Output the [x, y] coordinate of the center of the cell containing the given text.  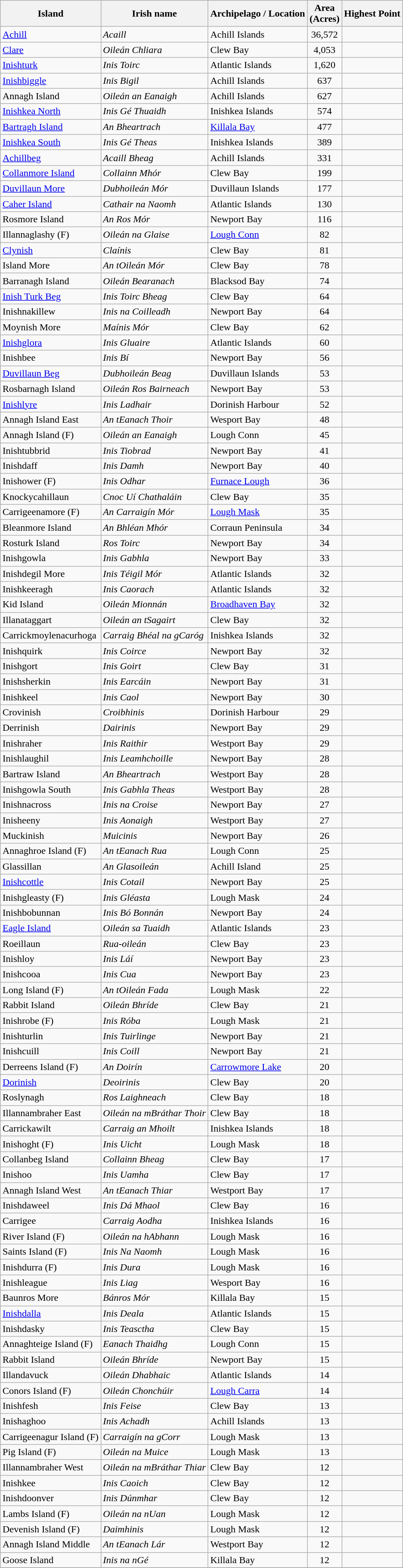
An Carraigín Mór [155, 512]
Devenish Island (F) [51, 1529]
An Doirín [155, 1067]
Ros Laighneach [155, 1098]
Inis Róba [155, 1021]
Inis Bí [155, 358]
Glassillan [51, 866]
81 [325, 250]
Dubhoileán Mór [155, 188]
60 [325, 343]
Carrigeenagur Island (F) [51, 1437]
Inis Gé Thuaidh [155, 111]
Lough Carra [257, 1390]
Inis Tuirlinge [155, 1036]
30 [325, 697]
62 [325, 327]
Inishkeeragh [51, 589]
Inishdegil More [51, 574]
199 [325, 173]
Inis Damh [155, 466]
Inis Dá Mhaol [155, 1206]
Carraig Bhéal na gCaróg [155, 635]
Inis Teasctha [155, 1329]
Cathair na Naomh [155, 204]
Inis Earcáin [155, 681]
Inis na Croise [155, 805]
Inishcottle [51, 882]
Oileán an tSagairt [155, 620]
Inishgowla [51, 558]
An Glasoileán [155, 866]
Derreens Island (F) [51, 1067]
Goose Island [51, 1560]
Inishdoonver [51, 1498]
Eanach Thaidhg [155, 1344]
Carraigín na gCorr [155, 1437]
389 [325, 142]
Blacksod Bay [257, 281]
Rosbarnagh Island [51, 389]
Roslynagh [51, 1098]
Roeillaun [51, 944]
52 [325, 404]
Caher Island [51, 204]
45 [325, 435]
Inis Toirc [155, 65]
Collanbeg Island [51, 1159]
Achillbeg [51, 157]
Inis Coill [155, 1051]
74 [325, 281]
33 [325, 558]
637 [325, 81]
Illandavuck [51, 1375]
Inishgleasty (F) [51, 897]
Oileán na mBráthar Thiar [155, 1468]
Claínis [155, 250]
Annaghteige Island (F) [51, 1344]
Inis Goirt [155, 666]
Inis Odhar [155, 481]
Illannambraher West [51, 1468]
Inishraher [51, 743]
Inishquirk [51, 651]
Conors Island (F) [51, 1390]
56 [325, 358]
Inis Gabhla Theas [155, 789]
Annaghroe Island (F) [51, 851]
Croibhinis [155, 713]
Illannaglashy (F) [51, 235]
Inishower (F) [51, 481]
4,053 [325, 50]
Inis na Coilleadh [155, 312]
Inis Cotail [155, 882]
Carraig an Mhoilt [155, 1128]
Inishdasky [51, 1329]
Inis Achadh [155, 1421]
Inishkea South [51, 142]
26 [325, 836]
116 [325, 219]
Barranagh Island [51, 281]
Inis Gabhla [155, 558]
Oileán Dhabhaic [155, 1375]
Derrinish [51, 728]
130 [325, 204]
Inishbee [51, 358]
627 [325, 96]
Inishlaughil [51, 759]
Inis Aonaigh [155, 820]
Oileán na mBráthar Thoir [155, 1113]
Oileán na Muice [155, 1452]
Annagh Island Middle [51, 1545]
Inishnacross [51, 805]
Inis Uamha [155, 1174]
Oileán Ros Bairneach [155, 389]
Inis Gluaire [155, 343]
Oileán sa Tuaidh [155, 928]
Maínis Mór [155, 327]
Inis Téigil Mór [155, 574]
Island [51, 14]
Baunros More [51, 1298]
Corraun Peninsula [257, 528]
Inis Caol [155, 697]
Inis Na Naomh [155, 1252]
477 [325, 127]
Illannambraher East [51, 1113]
Inishdurra (F) [51, 1267]
48 [325, 419]
Achill Island [257, 866]
Inis Caoich [155, 1483]
Inis Caorach [155, 589]
82 [325, 235]
Cnoc Uí Chathaláin [155, 497]
Inish Turk Beg [51, 296]
Inis Liag [155, 1283]
Ros Toirc [155, 543]
Inishleague [51, 1283]
Dubhoileán Beag [155, 373]
Illanataggart [51, 620]
Irish name [155, 14]
Inis Feise [155, 1406]
Annagh Island West [51, 1190]
Oileán Chliara [155, 50]
Inis Láí [155, 959]
Bartragh Island [51, 127]
Moynish More [51, 327]
River Island (F) [51, 1236]
Inis Toirc Bheag [155, 296]
Inishaghoo [51, 1421]
Bartraw Island [51, 774]
An tEanach Lár [155, 1545]
331 [325, 157]
Achill [51, 34]
Clare [51, 50]
Inishturk [51, 65]
Inis Uicht [155, 1144]
Inis Raithir [155, 743]
Inis Dura [155, 1267]
Inishlyre [51, 404]
Inis Tiobrad [155, 451]
Long Island (F) [51, 990]
1,620 [325, 65]
Inishcooa [51, 974]
Bánros Mór [155, 1298]
Carrickawilt [51, 1128]
Acaill Bheag [155, 157]
Inishdalla [51, 1313]
36,572 [325, 34]
Pig Island (F) [51, 1452]
Dorinish [51, 1082]
Inis na nGé [155, 1560]
Carrigeenamore (F) [51, 512]
Muicinis [155, 836]
Rosturk Island [51, 543]
An tOileán Fada [155, 990]
Annagh Island East [51, 419]
Island More [51, 266]
Carrowmore Lake [257, 1067]
Inishloy [51, 959]
Inis Gléasta [155, 897]
Inis Cua [155, 974]
Eagle Island [51, 928]
Inishdaweel [51, 1206]
An tEanach Rua [155, 851]
Inishcuill [51, 1051]
Deoirinis [155, 1082]
Collainn Mhór [155, 173]
Inishoo [51, 1174]
Carrickmoylenacurhoga [51, 635]
Annagh Island [51, 96]
Inishoght (F) [51, 1144]
Rua-oileán [155, 944]
Muckinish [51, 836]
22 [325, 990]
Inishgort [51, 666]
Collanmore Island [51, 173]
Collainn Bheag [155, 1159]
An tEanach Thoir [155, 419]
Inishtubbrid [51, 451]
Carrigee [51, 1221]
Oileán na hAbhann [155, 1236]
36 [325, 481]
Inishnakillew [51, 312]
Highest Point [372, 14]
Oileán Bearanach [155, 281]
Lambs Island (F) [51, 1514]
Inishglora [51, 343]
574 [325, 111]
Inishkeel [51, 697]
Inishgowla South [51, 789]
Annagh Island (F) [51, 435]
An Ros Mór [155, 219]
Furnace Lough [257, 481]
Knockycahillaun [51, 497]
Inishturlin [51, 1036]
Duvillaun Beg [51, 373]
Inishkea North [51, 111]
Duvillaun More [51, 188]
Oileán Chonchúir [155, 1390]
Daimhinis [155, 1529]
Inis Dúnmhar [155, 1498]
Carraig Aodha [155, 1221]
Inis Bó Bonnán [155, 913]
40 [325, 466]
Acaill [155, 34]
Crovinish [51, 713]
Inishkee [51, 1483]
Inishfesh [51, 1406]
Inis Ladhair [155, 404]
An Bhléan Mhór [155, 528]
Area(Acres) [325, 14]
Oileán Mionnán [155, 604]
Inis Bigil [155, 81]
Kid Island [51, 604]
78 [325, 266]
Broadhaven Bay [257, 604]
Inis Leamhchoille [155, 759]
An tEanach Thiar [155, 1190]
Inisheeny [51, 820]
41 [325, 451]
Oileán na nUan [155, 1514]
Inishsherkin [51, 681]
Inis Deala [155, 1313]
Inis Gé Theas [155, 142]
Inis Coirce [155, 651]
Bleanmore Island [51, 528]
Oileán na Glaise [155, 235]
Inishrobe (F) [51, 1021]
Rosmore Island [51, 219]
Inishdaff [51, 466]
An tOileán Mór [155, 266]
Inishbobunnan [51, 913]
Clynish [51, 250]
Saints Island (F) [51, 1252]
177 [325, 188]
Dairinis [155, 728]
Inishbiggle [51, 81]
Archipelago / Location [257, 14]
